Identify which cell holds the provided text, then report its [x, y] central coordinate. 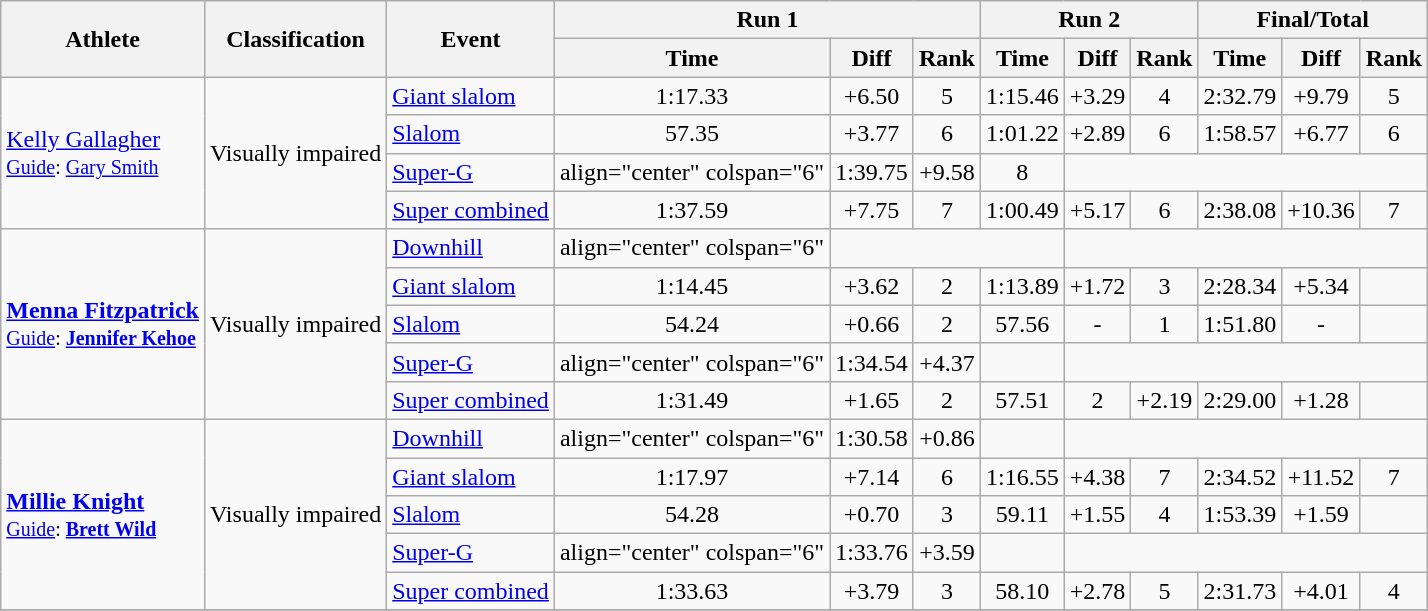
1:33.63 [692, 591]
+1.28 [1322, 400]
57.51 [1022, 400]
1:17.97 [692, 477]
58.10 [1022, 591]
+1.59 [1322, 515]
+4.37 [946, 362]
+2.89 [1098, 134]
2:34.52 [1240, 477]
+0.86 [946, 438]
Menna FitzpatrickGuide: Jennifer Kehoe [103, 324]
Athlete [103, 39]
+2.19 [1164, 400]
+9.79 [1322, 96]
1:00.49 [1022, 210]
1:53.39 [1240, 515]
2:38.08 [1240, 210]
2:28.34 [1240, 286]
+5.17 [1098, 210]
+6.77 [1322, 134]
1:16.55 [1022, 477]
+0.70 [872, 515]
+3.77 [872, 134]
1 [1164, 324]
+6.50 [872, 96]
+0.66 [872, 324]
+4.01 [1322, 591]
54.28 [692, 515]
+3.79 [872, 591]
59.11 [1022, 515]
Classification [295, 39]
+10.36 [1322, 210]
1:13.89 [1022, 286]
1:33.76 [872, 553]
+5.34 [1322, 286]
+3.62 [872, 286]
+2.78 [1098, 591]
57.56 [1022, 324]
1:37.59 [692, 210]
57.35 [692, 134]
54.24 [692, 324]
1:58.57 [1240, 134]
1:31.49 [692, 400]
1:01.22 [1022, 134]
+1.65 [872, 400]
2:31.73 [1240, 591]
Run 2 [1088, 20]
Kelly GallagherGuide: Gary Smith [103, 153]
+7.14 [872, 477]
2:32.79 [1240, 96]
1:51.80 [1240, 324]
+7.75 [872, 210]
1:17.33 [692, 96]
Event [471, 39]
2:29.00 [1240, 400]
1:15.46 [1022, 96]
Millie KnightGuide: Brett Wild [103, 514]
8 [1022, 172]
1:34.54 [872, 362]
Run 1 [767, 20]
+1.55 [1098, 515]
1:30.58 [872, 438]
+1.72 [1098, 286]
+4.38 [1098, 477]
+3.59 [946, 553]
1:39.75 [872, 172]
Final/Total [1312, 20]
+9.58 [946, 172]
+11.52 [1322, 477]
1:14.45 [692, 286]
+3.29 [1098, 96]
